Return the (x, y) coordinate for the center point of the cell that contains the specified text.  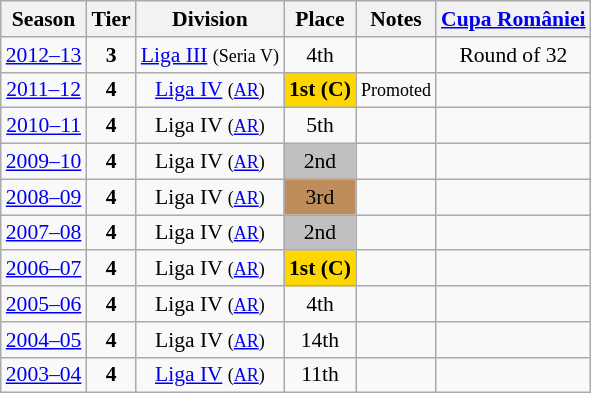
2005–06 (44, 304)
2004–05 (44, 340)
Place (320, 19)
2008–09 (44, 197)
Promoted (396, 90)
2011–12 (44, 90)
5th (320, 126)
Cupa României (514, 19)
Liga III (Seria V) (210, 55)
3rd (320, 197)
2010–11 (44, 126)
2012–13 (44, 55)
2009–10 (44, 162)
Notes (396, 19)
3 (110, 55)
Round of 32 (514, 55)
2003–04 (44, 375)
14th (320, 340)
Division (210, 19)
Tier (110, 19)
11th (320, 375)
2006–07 (44, 269)
2007–08 (44, 233)
Season (44, 19)
